For the text-containing cell, return its midpoint in (x, y) coordinate format. 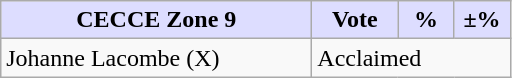
Johanne Lacombe (X) (156, 58)
% (426, 20)
CECCE Zone 9 (156, 20)
±% (482, 20)
Vote (355, 20)
Acclaimed (411, 58)
